Identify which cell holds the provided text, then report its (X, Y) central coordinate. 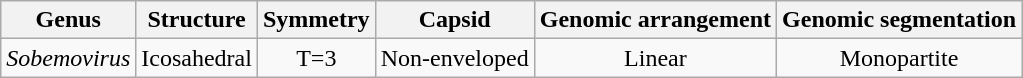
Symmetry (316, 20)
Genomic arrangement (655, 20)
Non-enveloped (454, 58)
Linear (655, 58)
Sobemovirus (68, 58)
Genus (68, 20)
Structure (197, 20)
Monopartite (900, 58)
Genomic segmentation (900, 20)
Icosahedral (197, 58)
T=3 (316, 58)
Capsid (454, 20)
